Identify which cell holds the provided text, then report its [X, Y] central coordinate. 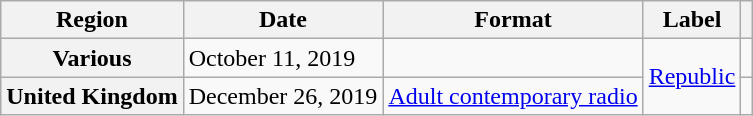
Format [513, 20]
December 26, 2019 [283, 96]
Adult contemporary radio [513, 96]
Region [92, 20]
Label [692, 20]
October 11, 2019 [283, 58]
Date [283, 20]
Republic [692, 77]
Various [92, 58]
United Kingdom [92, 96]
